Pinpoint the cell where the given text exists, returning its (x, y) midpoint coordinate. 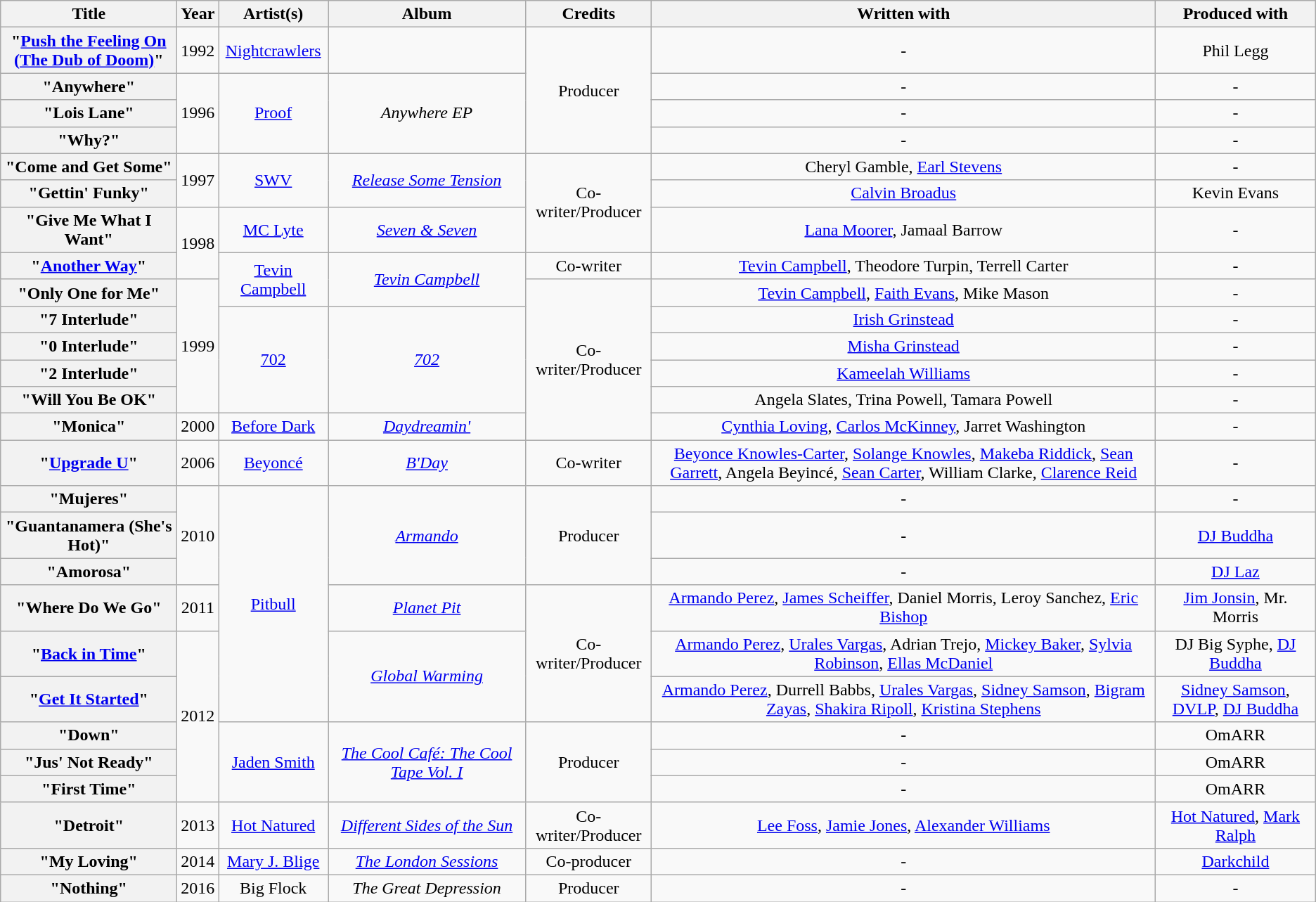
Cheryl Gamble, Earl Stevens (904, 167)
Album (427, 14)
"Will You Be OK" (89, 400)
Written with (904, 14)
"Guantanamera (She's Hot)" (89, 536)
"7 Interlude" (89, 319)
"2 Interlude" (89, 373)
Jim Jonsin, Mr. Morris (1236, 607)
Planet Pit (427, 607)
1997 (198, 180)
Sidney Samson, DVLP, DJ Buddha (1236, 699)
SWV (273, 180)
Seven & Seven (427, 229)
Calvin Broadus (904, 193)
Tevin Campbell, Theodore Turpin, Terrell Carter (904, 266)
"Upgrade U" (89, 463)
"Gettin' Funky" (89, 193)
Tevin Campbell, Faith Evans, Mike Mason (904, 292)
1992 (198, 51)
Anywhere EP (427, 113)
The Cool Café: The CoolTape Vol. I (427, 762)
Release Some Tension (427, 180)
"Mujeres" (89, 499)
Before Dark (273, 427)
"Push the Feeling On (The Dub of Doom)" (89, 51)
Armando Perez, James Scheiffer, Daniel Morris, Leroy Sanchez, Eric Bishop (904, 607)
Kevin Evans (1236, 193)
Proof (273, 113)
2012 (198, 716)
Produced with (1236, 14)
Pitbull (273, 604)
Title (89, 14)
2013 (198, 825)
The Great Depression (427, 888)
Armando Perez, Durrell Babbs, Urales Vargas, Sidney Samson, Bigram Zayas, Shakira Ripoll, Kristina Stephens (904, 699)
Artist(s) (273, 14)
The London Sessions (427, 861)
Lee Foss, Jamie Jones, Alexander Williams (904, 825)
2000 (198, 427)
"Jus' Not Ready" (89, 762)
Cynthia Loving, Carlos McKinney, Jarret Washington (904, 427)
Co-producer (589, 861)
2014 (198, 861)
DJ Laz (1236, 572)
Armando Perez, Urales Vargas, Adrian Trejo, Mickey Baker, Sylvia Robinson, Ellas McDaniel (904, 654)
"Amorosa" (89, 572)
"0 Interlude" (89, 346)
Lana Moorer, Jamaal Barrow (904, 229)
"Down" (89, 735)
Jaden Smith (273, 762)
Hot Natured, Mark Ralph (1236, 825)
"Where Do We Go" (89, 607)
Darkchild (1236, 861)
1996 (198, 113)
Different Sides of the Sun (427, 825)
Global Warming (427, 676)
Misha Grinstead (904, 346)
"Detroit" (89, 825)
Armando (427, 536)
Beyonce Knowles-Carter, Solange Knowles, Makeba Riddick, Sean Garrett, Angela Beyincé, Sean Carter, William Clarke, Clarence Reid (904, 463)
"Give Me What I Want" (89, 229)
Nightcrawlers (273, 51)
Phil Legg (1236, 51)
Year (198, 14)
"Nothing" (89, 888)
1998 (198, 243)
Credits (589, 14)
Mary J. Blige (273, 861)
Angela Slates, Trina Powell, Tamara Powell (904, 400)
"Monica" (89, 427)
"Back in Time" (89, 654)
"First Time" (89, 789)
DJ Buddha (1236, 536)
Irish Grinstead (904, 319)
"Only One for Me" (89, 292)
MC Lyte (273, 229)
Daydreamin' (427, 427)
2016 (198, 888)
Big Flock (273, 888)
"My Loving" (89, 861)
"Lois Lane" (89, 113)
Hot Natured (273, 825)
Kameelah Williams (904, 373)
"Get It Started" (89, 699)
2011 (198, 607)
"Come and Get Some" (89, 167)
DJ Big Syphe, DJ Buddha (1236, 654)
"Another Way" (89, 266)
Beyoncé (273, 463)
2010 (198, 536)
B'Day (427, 463)
"Anywhere" (89, 86)
"Why?" (89, 140)
2006 (198, 463)
1999 (198, 346)
